Extract the [X, Y] coordinate from the center of the cell holding the provided text.  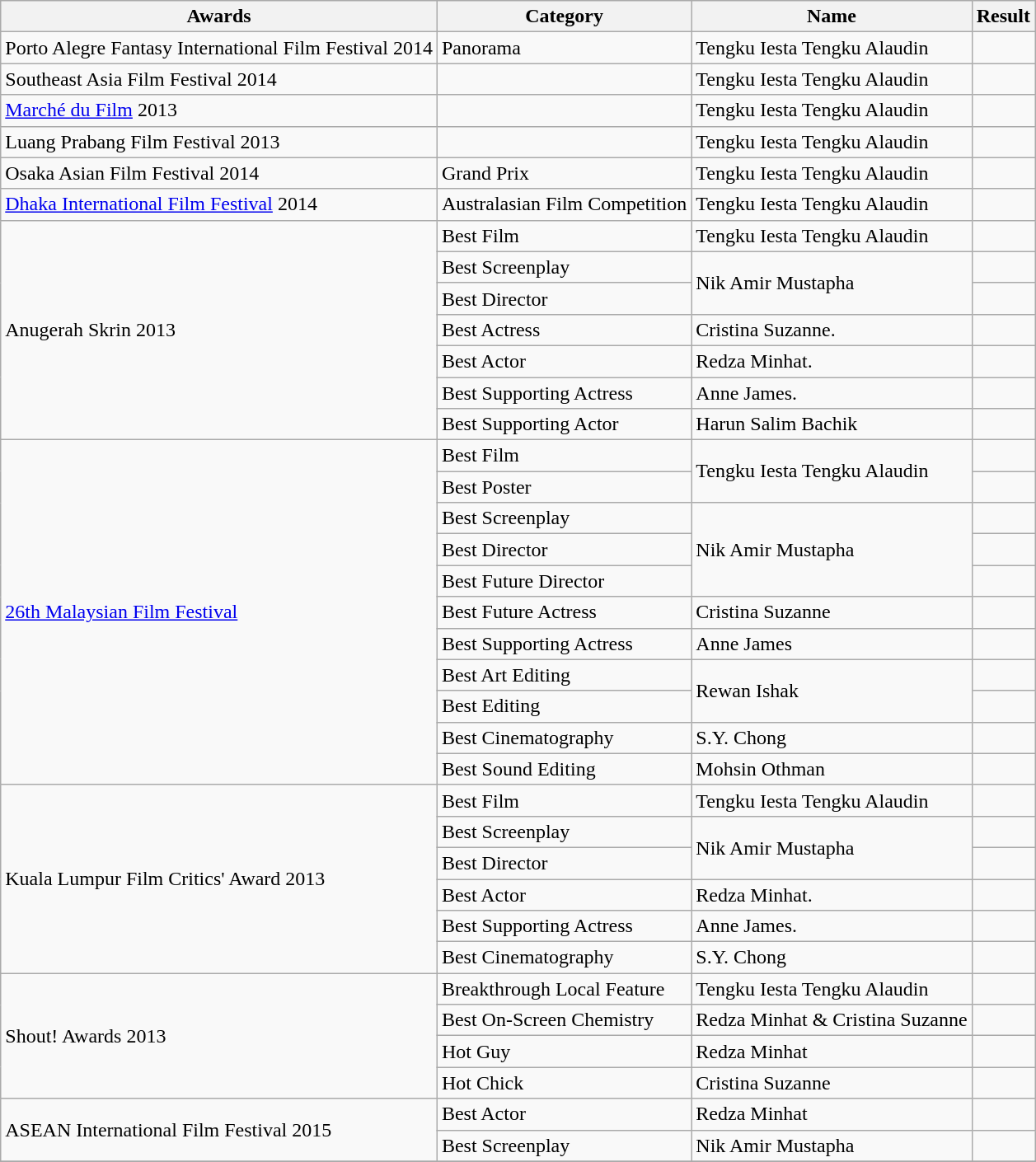
Harun Salim Bachik [832, 424]
ASEAN International Film Festival 2015 [219, 1130]
Result [1003, 16]
Best On-Screen Chemistry [564, 1020]
Porto Alegre Fantasy International Film Festival 2014 [219, 48]
Shout! Awards 2013 [219, 1036]
Marché du Film 2013 [219, 110]
Best Future Actress [564, 612]
Anugerah Skrin 2013 [219, 330]
26th Malaysian Film Festival [219, 613]
Cristina Suzanne. [832, 330]
Name [832, 16]
Redza Minhat & Cristina Suzanne [832, 1020]
Southeast Asia Film Festival 2014 [219, 79]
Best Editing [564, 706]
Breakthrough Local Feature [564, 989]
Grand Prix [564, 173]
Best Supporting Actor [564, 424]
Mohsin Othman [832, 769]
Hot Guy [564, 1052]
Anne James [832, 644]
Dhaka International Film Festival 2014 [219, 204]
Awards [219, 16]
Rewan Ishak [832, 691]
Category [564, 16]
Australasian Film Competition [564, 204]
Hot Chick [564, 1083]
Best Actress [564, 330]
Best Poster [564, 487]
Osaka Asian Film Festival 2014 [219, 173]
Panorama [564, 48]
Luang Prabang Film Festival 2013 [219, 142]
Kuala Lumpur Film Critics' Award 2013 [219, 879]
Best Sound Editing [564, 769]
Best Future Director [564, 581]
Best Art Editing [564, 675]
